Find where the given text appears and provide that cell's center as (x, y) coordinate. 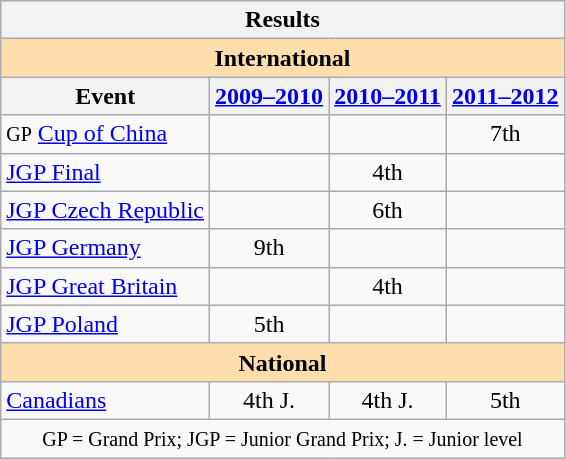
Event (106, 96)
JGP Great Britain (106, 286)
International (282, 58)
Results (282, 20)
JGP Czech Republic (106, 210)
JGP Poland (106, 324)
9th (270, 248)
6th (388, 210)
National (282, 362)
2009–2010 (270, 96)
2011–2012 (505, 96)
GP Cup of China (106, 134)
JGP Germany (106, 248)
2010–2011 (388, 96)
7th (505, 134)
JGP Final (106, 172)
GP = Grand Prix; JGP = Junior Grand Prix; J. = Junior level (282, 438)
Canadians (106, 400)
